For the text-containing cell, return its midpoint in [X, Y] coordinate format. 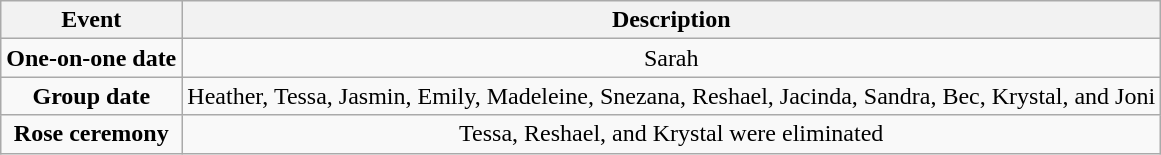
Description [672, 20]
Sarah [672, 58]
Tessa, Reshael, and Krystal were eliminated [672, 134]
Event [92, 20]
Heather, Tessa, Jasmin, Emily, Madeleine, Snezana, Reshael, Jacinda, Sandra, Bec, Krystal, and Joni [672, 96]
Group date [92, 96]
Rose ceremony [92, 134]
One-on-one date [92, 58]
